Determine the (X, Y) coordinate at the center of the cell enclosing the given text.  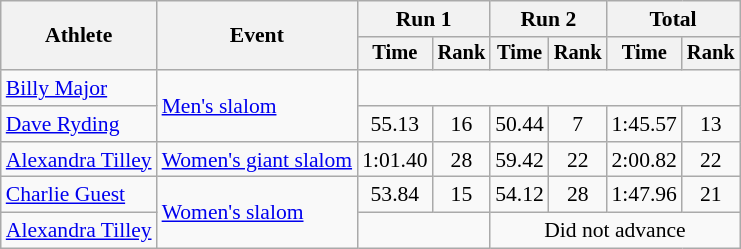
Billy Major (79, 88)
Athlete (79, 36)
13 (711, 124)
2:00.82 (644, 160)
Charlie Guest (79, 195)
1:47.96 (644, 195)
Dave Ryding (79, 124)
15 (462, 195)
Event (258, 36)
Run 1 (424, 19)
54.12 (520, 195)
21 (711, 195)
Run 2 (548, 19)
Women's giant slalom (258, 160)
Women's slalom (258, 212)
1:01.40 (394, 160)
16 (462, 124)
Total (672, 19)
7 (578, 124)
50.44 (520, 124)
55.13 (394, 124)
Men's slalom (258, 106)
53.84 (394, 195)
1:45.57 (644, 124)
Did not advance (614, 231)
59.42 (520, 160)
